Capture the cell that displays the provided text and extract its [x, y] central coordinate. 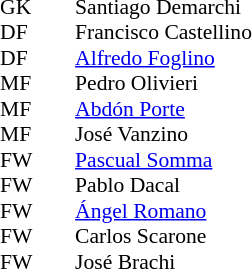
José Vanzino [164, 135]
Pablo Dacal [164, 185]
Ángel Romano [164, 211]
Pedro Olivieri [164, 83]
Francisco Castellino [164, 33]
Abdón Porte [164, 109]
Alfredo Foglino [164, 58]
Carlos Scarone [164, 237]
Pascual Somma [164, 160]
